Return (X, Y) of the center of cell containing provided text 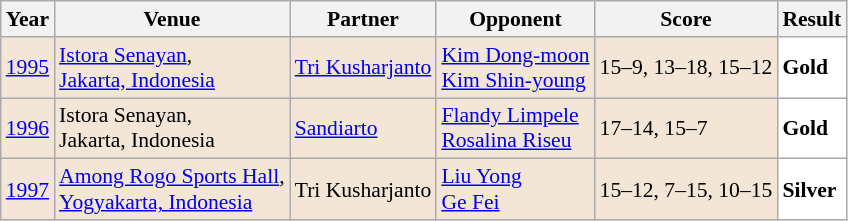
Year (28, 19)
Venue (172, 19)
Liu Yong Ge Fei (515, 190)
1995 (28, 68)
17–14, 15–7 (686, 128)
15–9, 13–18, 15–12 (686, 68)
Result (812, 19)
15–12, 7–15, 10–15 (686, 190)
Score (686, 19)
Among Rogo Sports Hall,Yogyakarta, Indonesia (172, 190)
1997 (28, 190)
Opponent (515, 19)
1996 (28, 128)
Flandy Limpele Rosalina Riseu (515, 128)
Kim Dong-moon Kim Shin-young (515, 68)
Silver (812, 190)
Partner (364, 19)
Sandiarto (364, 128)
